Extract the [x, y] coordinate from the center of the cell holding the provided text.  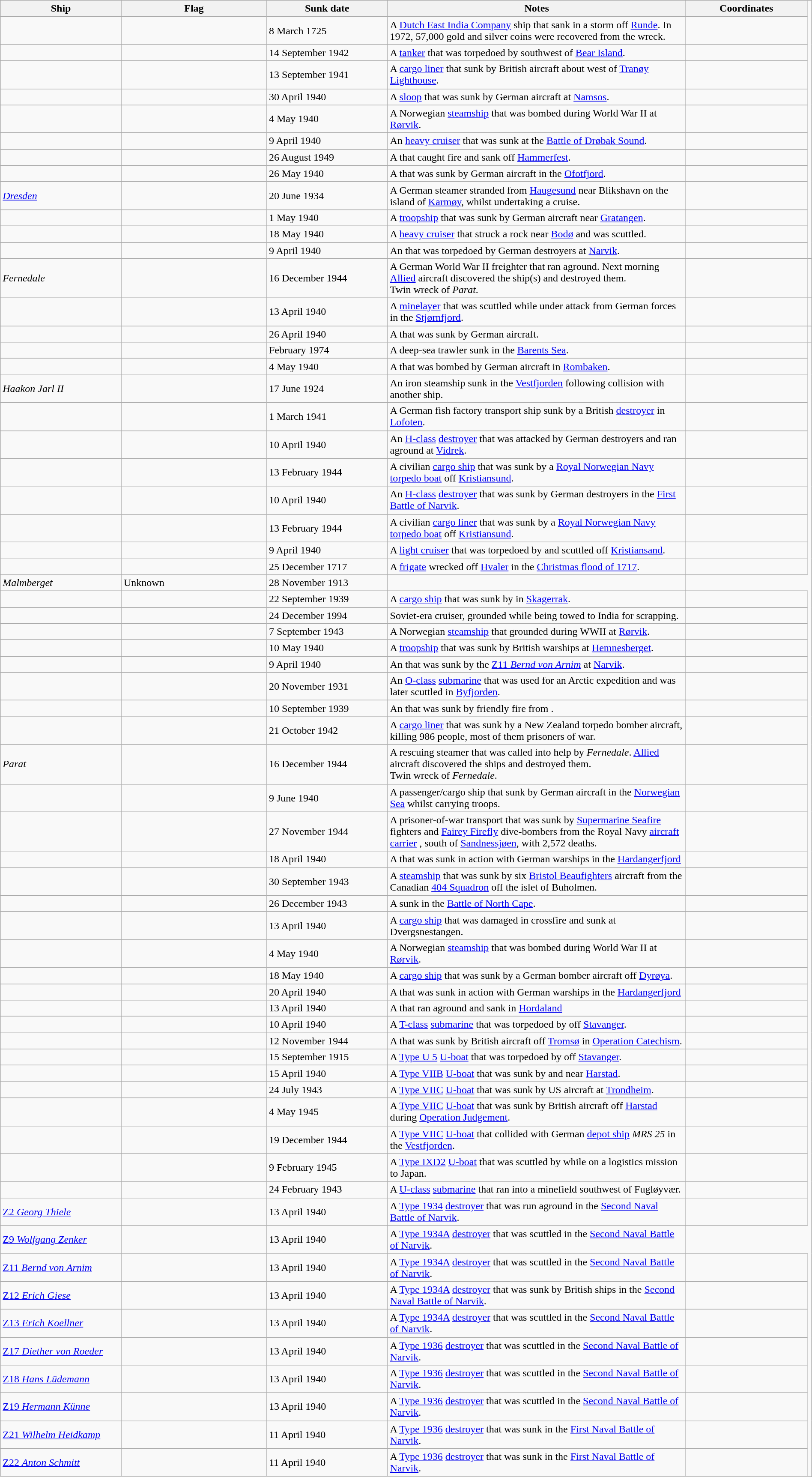
Soviet-era cruiser, grounded while being towed to India for scrapping. [537, 616]
An that was sunk by friendly fire from . [537, 709]
A steamship that was sunk by six Bristol Beaufighters aircraft from the Canadian 404 Squadron off the islet of Buholmen. [537, 882]
A cargo liner that sunk by British aircraft about west of Tranøy Lighthouse. [537, 75]
10 September 1939 [327, 709]
26 April 1940 [327, 334]
A frigate wrecked off Hvaler in the Christmas flood of 1717. [537, 566]
A Type VIIC U-boat that was sunk by British aircraft off Harstad during Operation Judgement. [537, 1112]
Z2 Georg Thiele [61, 1211]
7 September 1943 [327, 632]
A Type U 5 U-boat that was torpedoed by off Stavanger. [537, 1057]
A deep-sea trawler sunk in the Barents Sea. [537, 350]
A heavy cruiser that struck a rock near Bodø and was scuttled. [537, 234]
9 February 1945 [327, 1168]
18 April 1940 [327, 859]
15 September 1915 [327, 1057]
A that ran aground and sank in Hordaland [537, 1008]
14 September 1942 [327, 53]
A rescuing steamer that was called into help by Fernedale. Allied aircraft discovered the ships and destroyed them.Twin wreck of Fernedale. [537, 764]
25 December 1717 [327, 566]
8 March 1725 [327, 31]
Z13 Erich Koellner [61, 1323]
Fernedale [61, 278]
26 August 1949 [327, 157]
An that was sunk by the Z11 Bernd von Arnim at Narvik. [537, 664]
A U-class submarine that ran into a minefield southwest of Fugløyvær. [537, 1190]
12 November 1944 [327, 1041]
15 April 1940 [327, 1073]
A Norwegian steamship that grounded during WWII at Rørvik. [537, 632]
A that was sunk by German aircraft. [537, 334]
26 May 1940 [327, 173]
19 December 1944 [327, 1139]
9 June 1940 [327, 798]
A troopship that was sunk by British warships at Hemnesberget. [537, 648]
A German World War II freighter that ran aground. Next morning Allied aircraft discovered the ship(s) and destroyed them.Twin wreck of Parat. [537, 278]
Ship [61, 9]
Sunk date [327, 9]
A civilian cargo ship that was sunk by a Royal Norwegian Navy torpedo boat off Kristiansund. [537, 472]
Flag [194, 9]
A Type 1934 destroyer that was run aground in the Second Naval Battle of Narvik. [537, 1211]
A minelayer that was scuttled while under attack from German forces in the Stjørnfjord. [537, 312]
Z22 Anton Schmitt [61, 1462]
A German steamer stranded from Haugesund near Blikshavn on the island of Karmøy, whilst undertaking a cruise. [537, 195]
A civilian cargo liner that was sunk by a Royal Norwegian Navy torpedo boat off Kristiansund. [537, 528]
A Type VIIB U-boat that was sunk by and near Harstad. [537, 1073]
4 May 1945 [327, 1112]
26 December 1943 [327, 903]
30 September 1943 [327, 882]
February 1974 [327, 350]
Z12 Erich Giese [61, 1295]
Z9 Wolfgang Zenker [61, 1240]
Z17 Diether von Roeder [61, 1351]
24 December 1994 [327, 616]
A Type VIIC U-boat that was sunk by US aircraft at Trondheim. [537, 1090]
A that was sunk by British aircraft off Tromsø in Operation Catechism. [537, 1041]
An that was torpedoed by German destroyers at Narvik. [537, 251]
17 June 1924 [327, 389]
A light cruiser that was torpedoed by and scuttled off Kristiansand. [537, 550]
A German fish factory transport ship sunk by a British destroyer in Lofoten. [537, 416]
A Type VIIC U-boat that collided with German depot ship MRS 25 in the Vestfjorden. [537, 1139]
An H-class destroyer that was attacked by German destroyers and ran aground at Vidrek. [537, 445]
20 April 1940 [327, 992]
A Type IXD2 U-boat that was scuttled by while on a logistics mission to Japan. [537, 1168]
A cargo ship that was sunk by in Skagerrak. [537, 599]
A that was sunk by German aircraft in the Ofotfjord. [537, 173]
Unknown [194, 583]
1 May 1940 [327, 218]
20 June 1934 [327, 195]
1 March 1941 [327, 416]
Parat [61, 764]
A passenger/cargo ship that sunk by German aircraft in the Norwegian Sea whilst carrying troops. [537, 798]
21 October 1942 [327, 731]
27 November 1944 [327, 831]
Z19 Hermann Künne [61, 1407]
20 November 1931 [327, 686]
A cargo ship that was sunk by a German bomber aircraft off Dyrøya. [537, 975]
Haakon Jarl II [61, 389]
A T-class submarine that was torpedoed by off Stavanger. [537, 1025]
A cargo ship that was damaged in crossfire and sunk at Dvergsnestangen. [537, 925]
Malmberget [61, 583]
A sloop that was sunk by German aircraft at Namsos. [537, 97]
30 April 1940 [327, 97]
A that was bombed by German aircraft in Rombaken. [537, 367]
A Dutch East India Company ship that sank in a storm off Runde. In 1972, 57,000 gold and silver coins were recovered from the wreck. [537, 31]
Z11 Bernd von Arnim [61, 1267]
An iron steamship sunk in the Vestfjorden following collision with another ship. [537, 389]
Dresden [61, 195]
An heavy cruiser that was sunk at the Battle of Drøbak Sound. [537, 141]
24 February 1943 [327, 1190]
A tanker that was torpedoed by southwest of Bear Island. [537, 53]
A Type 1934A destroyer that was sunk by British ships in the Second Naval Battle of Narvik. [537, 1295]
Z21 Wilhelm Heidkamp [61, 1435]
An O-class submarine that was used for an Arctic expedition and was later scuttled in Byfjorden. [537, 686]
A sunk in the Battle of North Cape. [537, 903]
28 November 1913 [327, 583]
13 September 1941 [327, 75]
Z18 Hans Lüdemann [61, 1379]
A troopship that was sunk by German aircraft near Gratangen. [537, 218]
Coordinates [746, 9]
22 September 1939 [327, 599]
An H-class destroyer that was sunk by German destroyers in the First Battle of Narvik. [537, 500]
A cargo liner that was sunk by a New Zealand torpedo bomber aircraft, killing 986 people, most of them prisoners of war. [537, 731]
10 May 1940 [327, 648]
A that caught fire and sank off Hammerfest. [537, 157]
24 July 1943 [327, 1090]
Notes [537, 9]
